Identify which cell holds the provided text, then report its [X, Y] central coordinate. 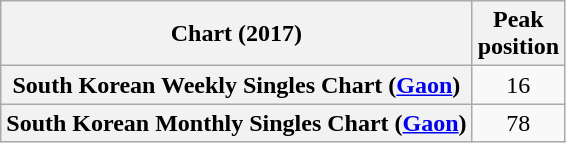
South Korean Monthly Singles Chart (Gaon) [236, 123]
78 [518, 123]
South Korean Weekly Singles Chart (Gaon) [236, 85]
16 [518, 85]
Peakposition [518, 34]
Chart (2017) [236, 34]
